Return [X, Y] of the center of cell containing provided text 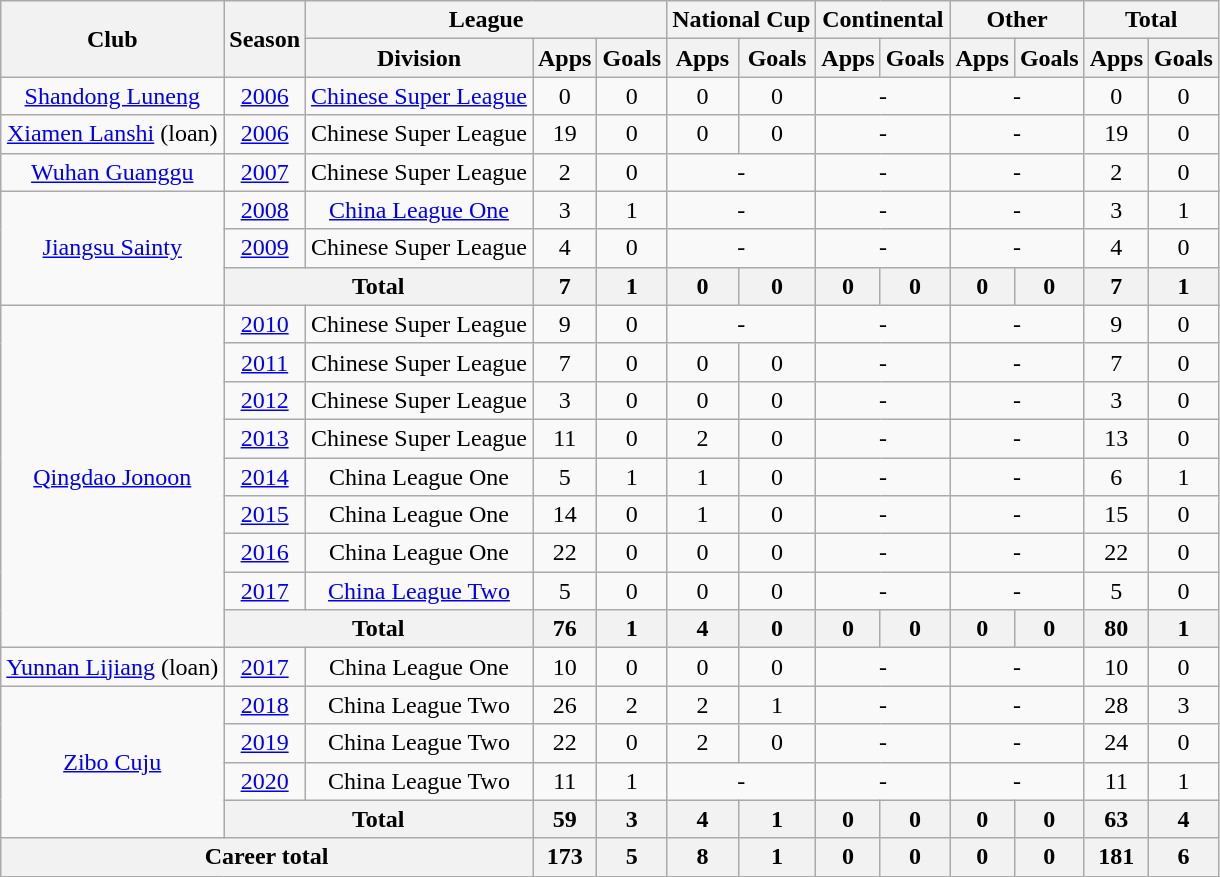
Yunnan Lijiang (loan) [112, 667]
2013 [265, 438]
59 [564, 819]
Wuhan Guanggu [112, 172]
15 [1116, 515]
80 [1116, 629]
2009 [265, 248]
2008 [265, 210]
Continental [883, 20]
26 [564, 705]
28 [1116, 705]
2011 [265, 362]
173 [564, 857]
14 [564, 515]
181 [1116, 857]
24 [1116, 743]
8 [703, 857]
Jiangsu Sainty [112, 248]
2007 [265, 172]
League [486, 20]
2016 [265, 553]
Qingdao Jonoon [112, 476]
63 [1116, 819]
2010 [265, 324]
2014 [265, 477]
2012 [265, 400]
2019 [265, 743]
Division [420, 58]
76 [564, 629]
Xiamen Lanshi (loan) [112, 134]
13 [1116, 438]
Shandong Luneng [112, 96]
2020 [265, 781]
National Cup [742, 20]
Zibo Cuju [112, 762]
Club [112, 39]
2015 [265, 515]
2018 [265, 705]
Other [1017, 20]
Season [265, 39]
Career total [267, 857]
